Extract the (x, y) coordinate from the center of the cell holding the provided text.  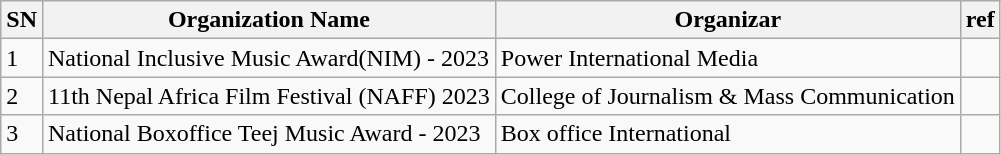
11th Nepal Africa Film Festival (NAFF) 2023 (268, 96)
Power International Media (728, 58)
Organizar (728, 20)
2 (22, 96)
National Inclusive Music Award(NIM) - 2023 (268, 58)
ref (980, 20)
3 (22, 134)
Organization Name (268, 20)
SN (22, 20)
1 (22, 58)
College of Journalism & Mass Communication (728, 96)
Box office International (728, 134)
National Boxoffice Teej Music Award - 2023 (268, 134)
